For the text-containing cell, return its midpoint in (x, y) coordinate format. 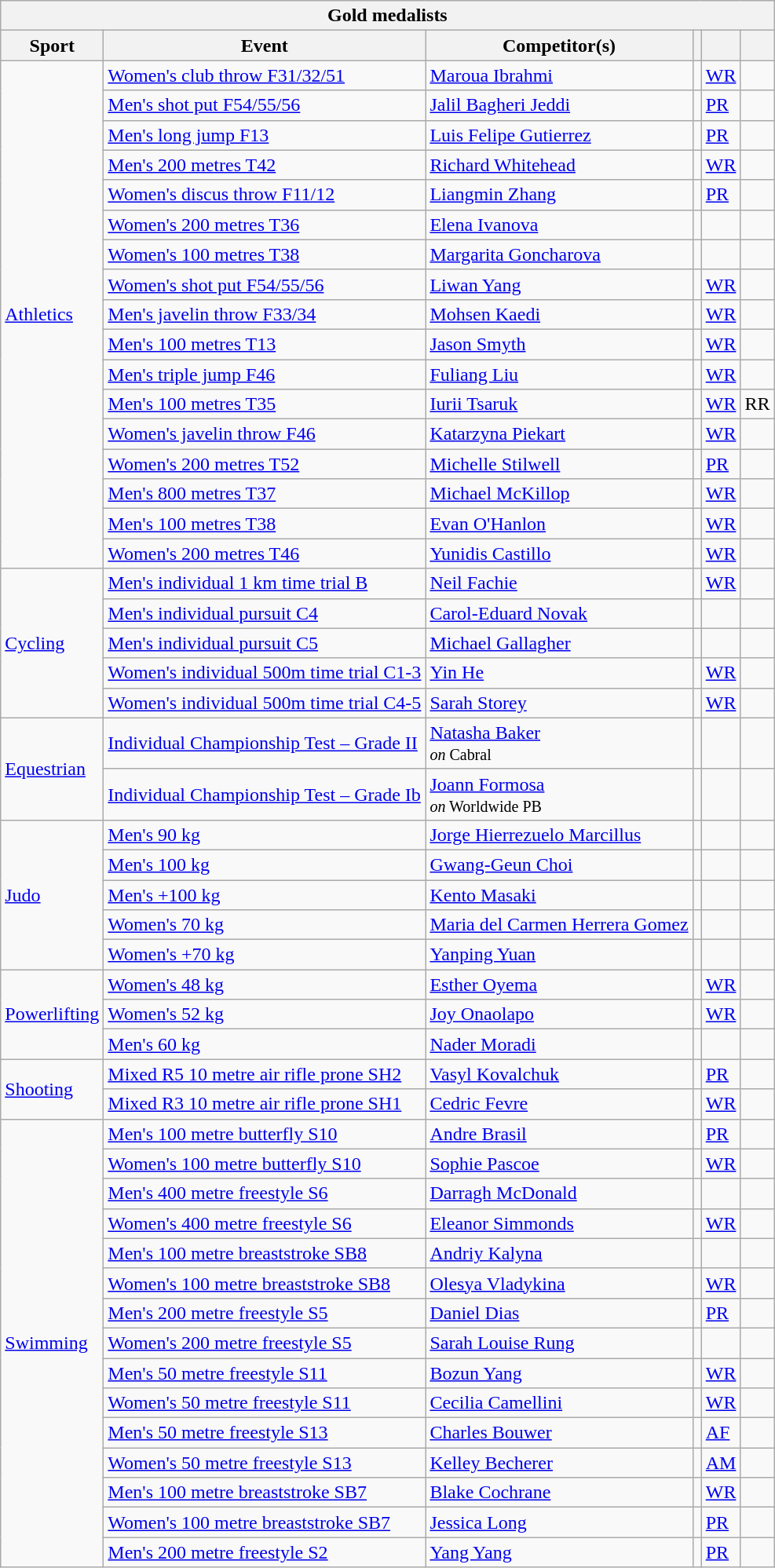
Men's 50 metre freestyle S11 (265, 1373)
Maroua Ibrahmi (559, 75)
Men's 60 kg (265, 1044)
Katarzyna Piekart (559, 434)
Women's discus throw F11/12 (265, 195)
Kento Masaki (559, 894)
Joy Onaolapo (559, 1014)
Jessica Long (559, 1522)
Women's javelin throw F46 (265, 434)
Jason Smyth (559, 344)
Women's 50 metre freestyle S13 (265, 1463)
Individual Championship Test – Grade II (265, 743)
Gwang-Geun Choi (559, 864)
Blake Cochrane (559, 1493)
Men's shot put F54/55/56 (265, 105)
Men's triple jump F46 (265, 375)
Liwan Yang (559, 284)
Bozun Yang (559, 1373)
Luis Felipe Gutierrez (559, 135)
Men's 90 kg (265, 835)
Olesya Vladykina (559, 1283)
Men's +100 kg (265, 894)
Joann Formosaon Worldwide PB (559, 795)
Liangmin Zhang (559, 195)
Michelle Stilwell (559, 464)
Men's 50 metre freestyle S13 (265, 1433)
Women's +70 kg (265, 955)
Women's 50 metre freestyle S11 (265, 1403)
Maria del Carmen Herrera Gomez (559, 925)
Neil Fachie (559, 583)
Men's 100 metres T35 (265, 404)
Andre Brasil (559, 1134)
Women's club throw F31/32/51 (265, 75)
Margarita Goncharova (559, 254)
Nader Moradi (559, 1044)
Eleanor Simmonds (559, 1223)
Michael Gallagher (559, 643)
Vasyl Kovalchuk (559, 1074)
Swimming (52, 1343)
Men's 100 metre breaststroke SB8 (265, 1253)
Cecilia Camellini (559, 1403)
Sport (52, 46)
Darragh McDonald (559, 1193)
Men's 100 metres T13 (265, 344)
Equestrian (52, 769)
Women's 200 metres T46 (265, 554)
Cycling (52, 643)
Men's 400 metre freestyle S6 (265, 1193)
Sarah Storey (559, 703)
Yin He (559, 673)
Charles Bouwer (559, 1433)
Elena Ivanova (559, 225)
Cedric Fevre (559, 1104)
Men's 100 metres T38 (265, 524)
Yang Yang (559, 1552)
Iurii Tsaruk (559, 404)
Women's 200 metre freestyle S5 (265, 1343)
Women's 400 metre freestyle S6 (265, 1223)
Esther Oyema (559, 985)
Men's 200 metres T42 (265, 165)
Natasha Bakeron Cabral (559, 743)
Women's 100 metre butterfly S10 (265, 1164)
Powerlifting (52, 1014)
Men's 200 metre freestyle S5 (265, 1313)
Judo (52, 894)
Yunidis Castillo (559, 554)
Mixed R3 10 metre air rifle prone SH1 (265, 1104)
Men's 800 metres T37 (265, 494)
Women's 100 metres T38 (265, 254)
Event (265, 46)
Women's 200 metres T52 (265, 464)
Kelley Becherer (559, 1463)
Men's long jump F13 (265, 135)
Men's individual 1 km time trial B (265, 583)
AM (721, 1463)
Women's 200 metres T36 (265, 225)
Men's 200 metre freestyle S2 (265, 1552)
Evan O'Hanlon (559, 524)
Individual Championship Test – Grade Ib (265, 795)
Gold medalists (388, 16)
Men's 100 metre butterfly S10 (265, 1134)
Women's 100 metre breaststroke SB8 (265, 1283)
Sophie Pascoe (559, 1164)
Shooting (52, 1089)
Richard Whitehead (559, 165)
Women's 48 kg (265, 985)
Women's 52 kg (265, 1014)
Michael McKillop (559, 494)
Jorge Hierrezuelo Marcillus (559, 835)
Athletics (52, 314)
Men's javelin throw F33/34 (265, 314)
Competitor(s) (559, 46)
Women's individual 500m time trial C4-5 (265, 703)
Mixed R5 10 metre air rifle prone SH2 (265, 1074)
Men's 100 metre breaststroke SB7 (265, 1493)
Women's shot put F54/55/56 (265, 284)
Women's individual 500m time trial C1-3 (265, 673)
Andriy Kalyna (559, 1253)
Men's individual pursuit C5 (265, 643)
Women's 70 kg (265, 925)
Women's 100 metre breaststroke SB7 (265, 1522)
Fuliang Liu (559, 375)
Daniel Dias (559, 1313)
Carol-Eduard Novak (559, 613)
Men's individual pursuit C4 (265, 613)
Yanping Yuan (559, 955)
AF (721, 1433)
RR (757, 404)
Mohsen Kaedi (559, 314)
Men's 100 kg (265, 864)
Sarah Louise Rung (559, 1343)
Jalil Bagheri Jeddi (559, 105)
